Detect which cell encompasses the target text, then output its (X, Y) center coordinate. 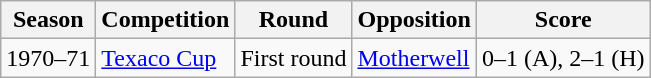
0–1 (A), 2–1 (H) (563, 58)
Competition (166, 20)
Season (48, 20)
1970–71 (48, 58)
Texaco Cup (166, 58)
Opposition (414, 20)
First round (294, 58)
Score (563, 20)
Round (294, 20)
Motherwell (414, 58)
